Return the (X, Y) coordinate for the center point of the cell that contains the specified text.  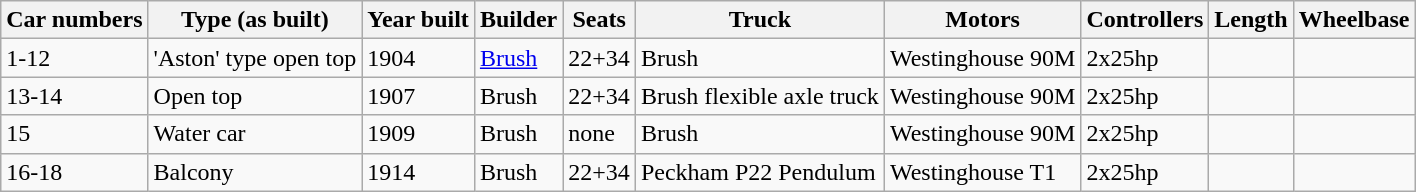
1-12 (74, 58)
Wheelbase (1354, 20)
1914 (418, 172)
none (600, 134)
Westinghouse T1 (982, 172)
Length (1251, 20)
1904 (418, 58)
Brush flexible axle truck (760, 96)
1907 (418, 96)
Truck (760, 20)
Peckham P22 Pendulum (760, 172)
Seats (600, 20)
Builder (518, 20)
Controllers (1145, 20)
Motors (982, 20)
Open top (255, 96)
13-14 (74, 96)
Balcony (255, 172)
16-18 (74, 172)
Water car (255, 134)
1909 (418, 134)
Year built (418, 20)
Car numbers (74, 20)
15 (74, 134)
'Aston' type open top (255, 58)
Type (as built) (255, 20)
